Capture the cell that displays the provided text and extract its [X, Y] central coordinate. 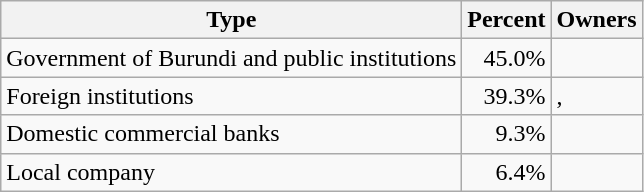
9.3% [506, 134]
Local company [232, 172]
Owners [596, 20]
Government of Burundi and public institutions [232, 58]
, [596, 96]
6.4% [506, 172]
45.0% [506, 58]
Percent [506, 20]
39.3% [506, 96]
Foreign institutions [232, 96]
Domestic commercial banks [232, 134]
Type [232, 20]
